Extract the (X, Y) coordinate from the center of the cell holding the provided text.  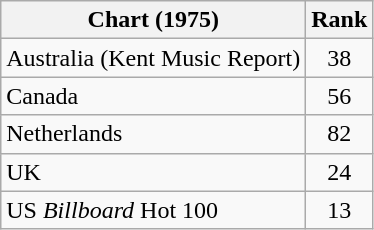
56 (340, 96)
Netherlands (154, 134)
82 (340, 134)
Australia (Kent Music Report) (154, 58)
Chart (1975) (154, 20)
13 (340, 210)
UK (154, 172)
US Billboard Hot 100 (154, 210)
38 (340, 58)
24 (340, 172)
Canada (154, 96)
Rank (340, 20)
